Find where the given text appears and provide that cell's center as (X, Y) coordinate. 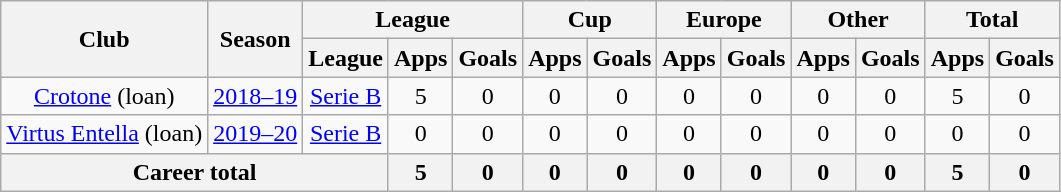
Cup (590, 20)
Season (256, 39)
2018–19 (256, 96)
Career total (195, 172)
Other (858, 20)
Crotone (loan) (104, 96)
Virtus Entella (loan) (104, 134)
Club (104, 39)
Total (992, 20)
Europe (724, 20)
2019–20 (256, 134)
